Scan for the cell matching the given text and deliver its (X, Y) coordinate at center. 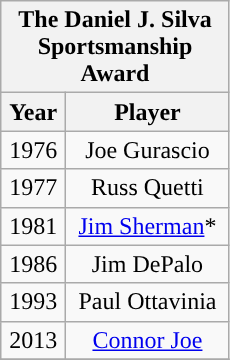
1977 (34, 188)
Year (34, 112)
Paul Ottavinia (148, 302)
1986 (34, 264)
Jim DePalo (148, 264)
Joe Gurascio (148, 150)
The Daniel J. Silva Sportsmanship Award (116, 47)
Player (148, 112)
1993 (34, 302)
Russ Quetti (148, 188)
1981 (34, 226)
Connor Joe (148, 340)
2013 (34, 340)
Jim Sherman* (148, 226)
1976 (34, 150)
